Extract the (X, Y) coordinate from the center of the cell holding the provided text.  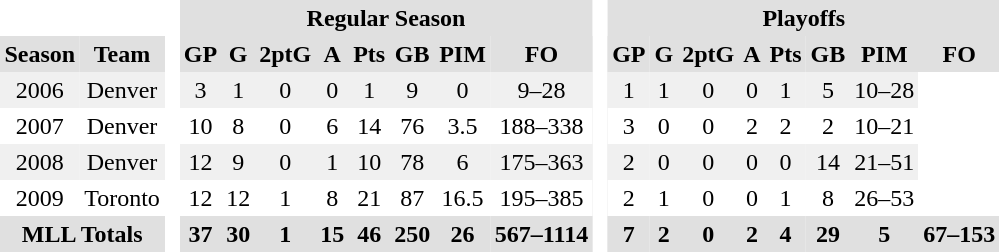
195–385 (541, 198)
3.5 (463, 126)
7 (629, 234)
16.5 (463, 198)
10–28 (884, 90)
Team (122, 54)
26–53 (884, 198)
21–51 (884, 162)
Toronto (122, 198)
87 (412, 198)
46 (370, 234)
26 (463, 234)
4 (786, 234)
Season (40, 54)
29 (828, 234)
37 (200, 234)
2007 (40, 126)
15 (332, 234)
250 (412, 234)
9–28 (541, 90)
175–363 (541, 162)
MLL Totals (82, 234)
FO (541, 54)
10–21 (884, 126)
567–1114 (541, 234)
Regular Season (386, 18)
2008 (40, 162)
2006 (40, 90)
30 (238, 234)
2009 (40, 198)
188–338 (541, 126)
78 (412, 162)
76 (412, 126)
21 (370, 198)
